Identify which cell holds the provided text, then report its [X, Y] central coordinate. 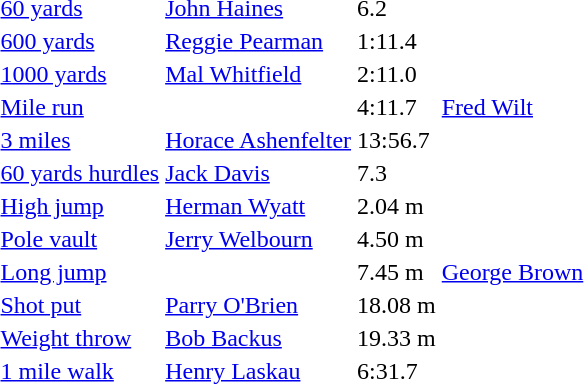
Herman Wyatt [258, 206]
Parry O'Brien [258, 305]
Reggie Pearman [258, 41]
4.50 m [397, 239]
18.08 m [397, 305]
4:11.7 [397, 107]
Jack Davis [258, 173]
Mal Whitfield [258, 74]
2:11.0 [397, 74]
1:11.4 [397, 41]
Horace Ashenfelter [258, 140]
7.45 m [397, 272]
2.04 m [397, 206]
7.3 [397, 173]
Jerry Welbourn [258, 239]
19.33 m [397, 338]
Bob Backus [258, 338]
13:56.7 [397, 140]
